Locate the cell with the specified text and output its (X, Y) center coordinate. 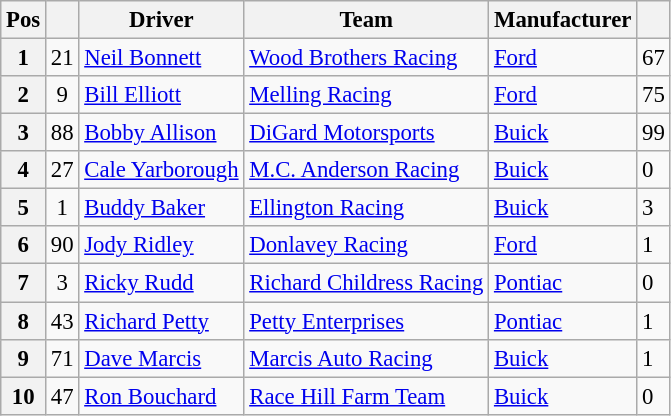
43 (62, 321)
10 (24, 396)
Driver (162, 20)
Ricky Rudd (162, 283)
Wood Brothers Racing (366, 58)
27 (62, 170)
Richard Childress Racing (366, 283)
Bill Elliott (162, 95)
Marcis Auto Racing (366, 358)
67 (654, 58)
71 (62, 358)
47 (62, 396)
6 (24, 245)
Melling Racing (366, 95)
Neil Bonnett (162, 58)
Pos (24, 20)
Race Hill Farm Team (366, 396)
DiGard Motorsports (366, 133)
Petty Enterprises (366, 321)
Richard Petty (162, 321)
Donlavey Racing (366, 245)
90 (62, 245)
21 (62, 58)
4 (24, 170)
88 (62, 133)
Bobby Allison (162, 133)
Manufacturer (563, 20)
Ellington Racing (366, 208)
Team (366, 20)
8 (24, 321)
75 (654, 95)
Ron Bouchard (162, 396)
M.C. Anderson Racing (366, 170)
Jody Ridley (162, 245)
7 (24, 283)
Dave Marcis (162, 358)
99 (654, 133)
Cale Yarborough (162, 170)
2 (24, 95)
5 (24, 208)
Buddy Baker (162, 208)
